Capture the cell that displays the provided text and extract its (X, Y) central coordinate. 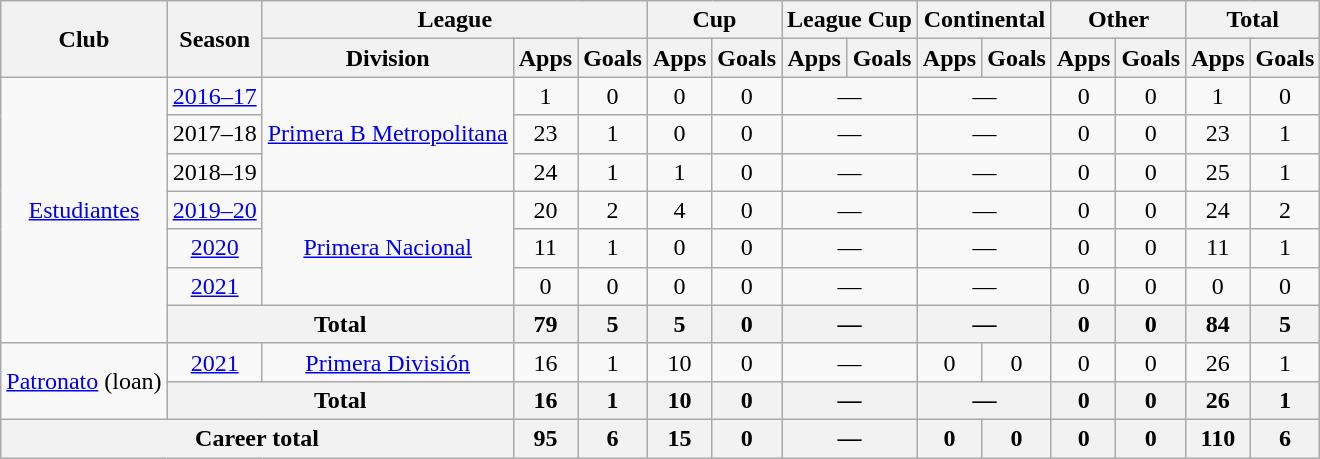
Division (388, 58)
95 (545, 438)
2020 (214, 248)
Season (214, 39)
2016–17 (214, 96)
25 (1218, 172)
League Cup (850, 20)
League (454, 20)
Patronato (loan) (84, 381)
4 (679, 210)
Primera Nacional (388, 248)
Cup (714, 20)
Career total (257, 438)
2019–20 (214, 210)
Primera B Metropolitana (388, 134)
84 (1218, 324)
20 (545, 210)
Club (84, 39)
15 (679, 438)
Estudiantes (84, 210)
2018–19 (214, 172)
Continental (984, 20)
Primera División (388, 362)
79 (545, 324)
Other (1118, 20)
2017–18 (214, 134)
110 (1218, 438)
